For the text-containing cell, return its midpoint in (X, Y) coordinate format. 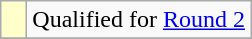
Qualified for Round 2 (139, 20)
